Provide the [x, y] coordinate of the cell's center where the given text is located.  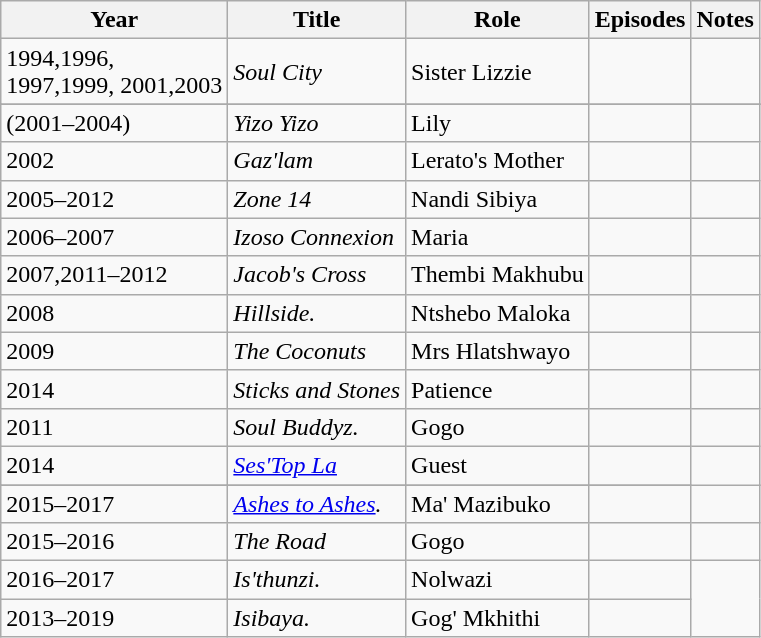
Nandi Sibiya [498, 199]
2008 [114, 313]
Mrs Hlatshwayo [498, 351]
Notes [725, 20]
The Road [317, 542]
Title [317, 20]
Gog' Mkhithi [498, 618]
Lerato's Mother [498, 161]
Is'thunzi. [317, 580]
Episodes [640, 20]
2007,2011–2012 [114, 275]
Sticks and Stones [317, 389]
2015–2016 [114, 542]
Soul City [317, 72]
Year [114, 20]
Ntshebo Maloka [498, 313]
Jacob's Cross [317, 275]
Maria [498, 237]
Gaz'lam [317, 161]
2011 [114, 427]
Ses'Top La [317, 465]
2016–2017 [114, 580]
Guest [498, 465]
Yizo Yizo [317, 123]
Sister Lizzie [498, 72]
Zone 14 [317, 199]
Isibaya. [317, 618]
Patience [498, 389]
Role [498, 20]
Thembi Makhubu [498, 275]
Hillside. [317, 313]
Izoso Connexion [317, 237]
2009 [114, 351]
Soul Buddyz. [317, 427]
Nolwazi [498, 580]
(2001–2004) [114, 123]
2005–2012 [114, 199]
Lily [498, 123]
The Coconuts [317, 351]
Ma' Mazibuko [498, 503]
2013–2019 [114, 618]
2002 [114, 161]
2015–2017 [114, 503]
2006–2007 [114, 237]
1994,1996,1997,1999, 2001,2003 [114, 72]
Ashes to Ashes. [317, 503]
